Detect which cell encompasses the target text, then output its (X, Y) center coordinate. 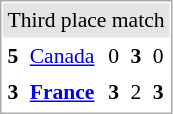
France (64, 92)
Canada (64, 56)
Third place match (86, 20)
5 (14, 56)
2 (136, 92)
